Pinpoint the cell where the given text exists, returning its [x, y] midpoint coordinate. 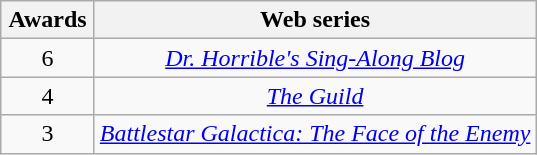
Battlestar Galactica: The Face of the Enemy [315, 134]
Web series [315, 20]
Dr. Horrible's Sing-Along Blog [315, 58]
3 [48, 134]
Awards [48, 20]
The Guild [315, 96]
6 [48, 58]
4 [48, 96]
